Scan for the cell matching the given text and deliver its (x, y) coordinate at center. 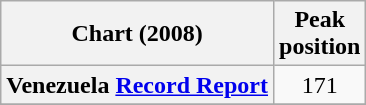
171 (320, 85)
Venezuela Record Report (138, 85)
Chart (2008) (138, 34)
Peakposition (320, 34)
